Scan for the cell matching the given text and deliver its [x, y] coordinate at center. 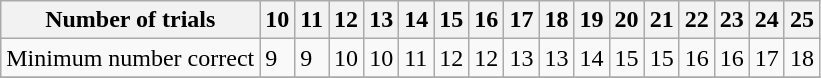
21 [662, 20]
20 [626, 20]
Minimum number correct [130, 58]
Number of trials [130, 20]
24 [766, 20]
25 [802, 20]
22 [696, 20]
23 [732, 20]
19 [592, 20]
